From the cell containing the given text, extract its center point as (X, Y) coordinate. 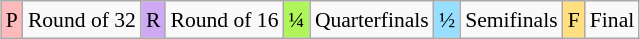
R (154, 20)
P (12, 20)
Final (612, 20)
Semifinals (511, 20)
Round of 32 (82, 20)
Round of 16 (224, 20)
Quarterfinals (372, 20)
½ (447, 20)
¼ (297, 20)
F (574, 20)
